Provide the [x, y] coordinate of the cell's center where the given text is located.  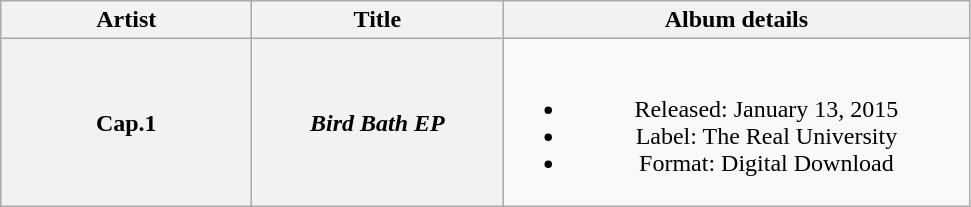
Released: January 13, 2015Label: The Real UniversityFormat: Digital Download [736, 122]
Album details [736, 20]
Cap.1 [126, 122]
Title [378, 20]
Artist [126, 20]
Bird Bath EP [378, 122]
